Capture the cell that displays the provided text and extract its (x, y) central coordinate. 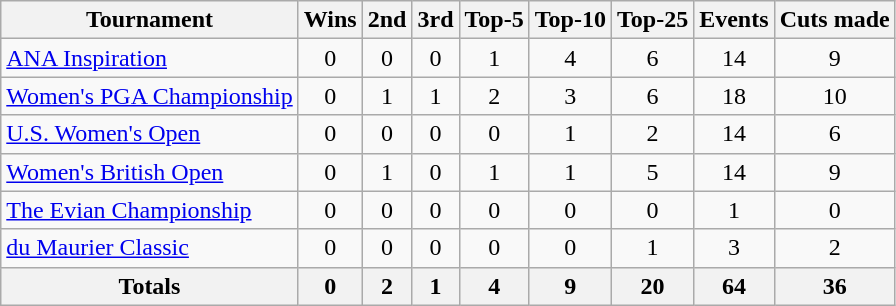
5 (652, 172)
Women's British Open (150, 172)
The Evian Championship (150, 210)
du Maurier Classic (150, 248)
36 (834, 286)
Top-25 (652, 20)
Top-5 (494, 20)
10 (834, 96)
20 (652, 286)
2nd (387, 20)
Top-10 (570, 20)
Women's PGA Championship (150, 96)
18 (734, 96)
64 (734, 286)
Wins (330, 20)
Totals (150, 286)
ANA Inspiration (150, 58)
Tournament (150, 20)
3rd (436, 20)
Cuts made (834, 20)
Events (734, 20)
U.S. Women's Open (150, 134)
